Capture the cell that displays the provided text and extract its [X, Y] central coordinate. 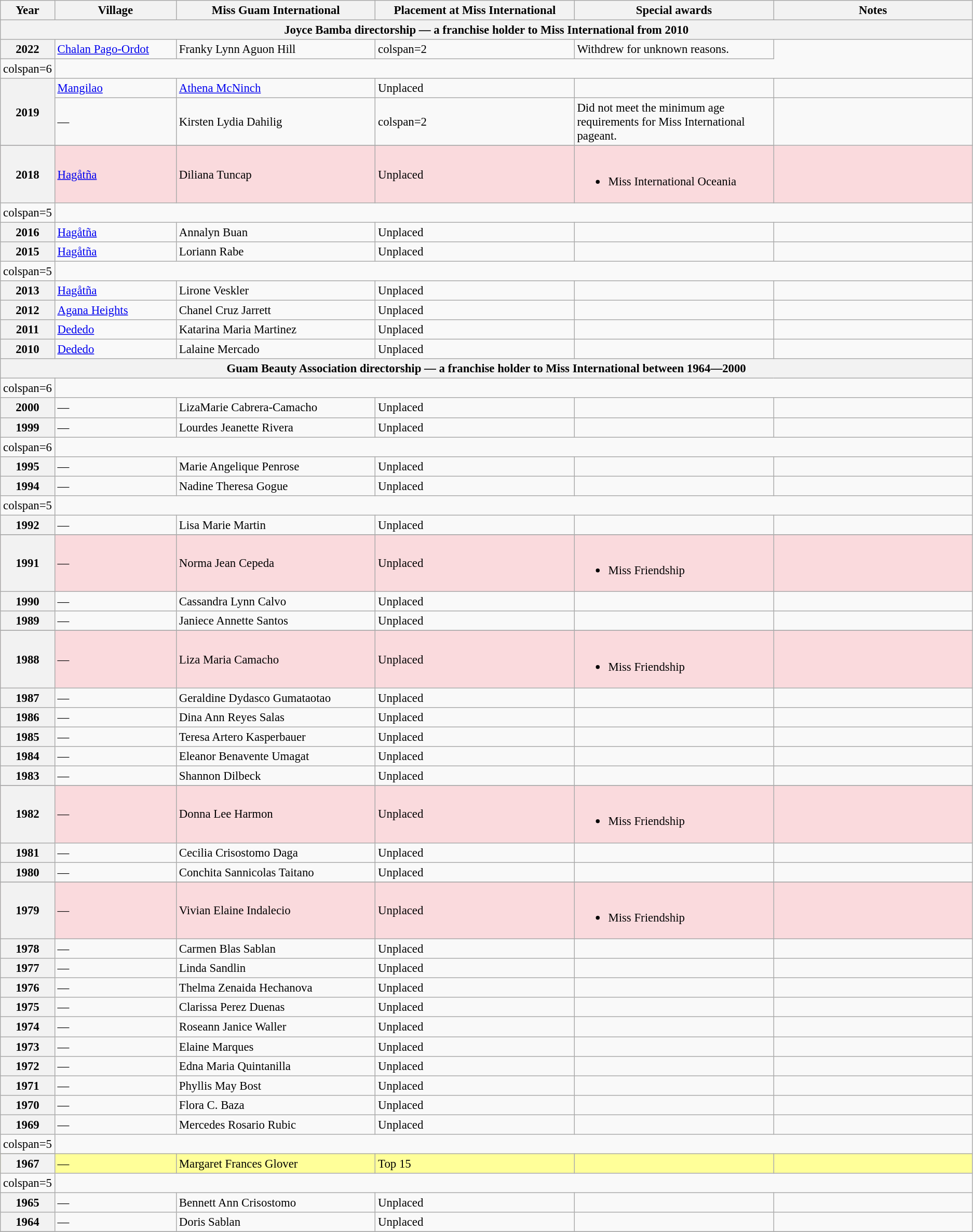
Dina Ann Reyes Salas [275, 717]
2012 [28, 310]
1983 [28, 776]
Doris Sablan [275, 1222]
2016 [28, 232]
Liza Maria Camacho [275, 659]
Lalaine Mercado [275, 349]
Special awards [674, 10]
Miss International Oceania [674, 174]
Kirsten Lydia Dahilig [275, 122]
2000 [28, 408]
Roseann Janice Waller [275, 1027]
2011 [28, 330]
1975 [28, 1008]
1990 [28, 602]
Lourdes Jeanette Rivera [275, 427]
1986 [28, 717]
Bennett Ann Crisostomo [275, 1202]
1974 [28, 1027]
Eleanor Benavente Umagat [275, 756]
1985 [28, 737]
1992 [28, 525]
Lirone Veskler [275, 291]
Diliana Tuncap [275, 174]
1964 [28, 1222]
Conchita Sannicolas Taitano [275, 872]
Cassandra Lynn Calvo [275, 602]
Margaret Frances Glover [275, 1163]
1988 [28, 659]
1970 [28, 1105]
Janiece Annette Santos [275, 621]
Loriann Rabe [275, 252]
Miss Guam International [275, 10]
LizaMarie Cabrera-Camacho [275, 408]
Nadine Theresa Gogue [275, 486]
Thelma Zenaida Hechanova [275, 988]
2010 [28, 349]
2015 [28, 252]
1973 [28, 1047]
Teresa Artero Kasperbauer [275, 737]
1967 [28, 1163]
Village [115, 10]
1987 [28, 698]
Placement at Miss International [475, 10]
Athena McNinch [275, 88]
1989 [28, 621]
2013 [28, 291]
Geraldine Dydasco Gumataotao [275, 698]
Year [28, 10]
Norma Jean Cepeda [275, 563]
1977 [28, 968]
1982 [28, 814]
Elaine Marques [275, 1047]
Shannon Dilbeck [275, 776]
1971 [28, 1086]
Cecilia Crisostomo Daga [275, 852]
Agana Heights [115, 310]
Chalan Pago-Ordot [115, 49]
Mangilao [115, 88]
Mercedes Rosario Rubic [275, 1125]
Withdrew for unknown reasons. [674, 49]
1965 [28, 1202]
1981 [28, 852]
Guam Beauty Association directorship — a franchise holder to Miss International between 1964―2000 [486, 369]
Clarissa Perez Duenas [275, 1008]
1980 [28, 872]
Annalyn Buan [275, 232]
Carmen Blas Sablan [275, 949]
1994 [28, 486]
1999 [28, 427]
Marie Angelique Penrose [275, 466]
Phyllis May Bost [275, 1086]
2019 [28, 112]
Linda Sandlin [275, 968]
Notes [873, 10]
1976 [28, 988]
Donna Lee Harmon [275, 814]
1991 [28, 563]
1995 [28, 466]
Chanel Cruz Jarrett [275, 310]
1979 [28, 911]
Katarina Maria Martinez [275, 330]
2022 [28, 49]
1969 [28, 1125]
Did not meet the minimum age requirements for Miss International pageant. [674, 122]
Edna Maria Quintanilla [275, 1066]
Vivian Elaine Indalecio [275, 911]
1972 [28, 1066]
Flora C. Baza [275, 1105]
1984 [28, 756]
Top 15 [475, 1163]
2018 [28, 174]
Joyce Bamba directorship — a franchise holder to Miss International from 2010 [486, 30]
Lisa Marie Martin [275, 525]
1978 [28, 949]
Franky Lynn Aguon Hill [275, 49]
